Scan for the cell matching the given text and deliver its (x, y) coordinate at center. 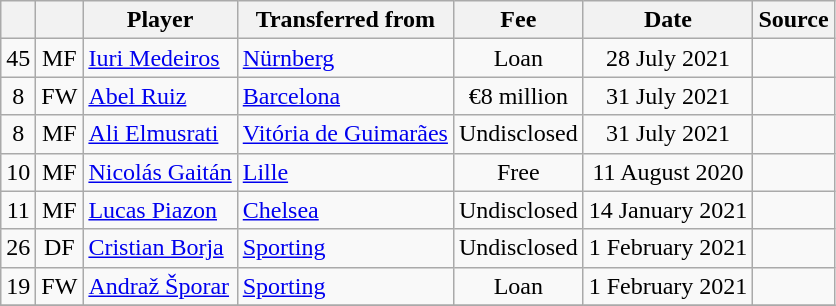
11 August 2020 (668, 172)
Source (794, 20)
Lucas Piazon (160, 210)
14 January 2021 (668, 210)
Nicolás Gaitán (160, 172)
Vitória de Guimarães (345, 134)
€8 million (518, 96)
Iuri Medeiros (160, 58)
Date (668, 20)
Free (518, 172)
Andraž Šporar (160, 286)
Ali Elmusrati (160, 134)
10 (18, 172)
26 (18, 248)
Cristian Borja (160, 248)
Barcelona (345, 96)
DF (60, 248)
28 July 2021 (668, 58)
Transferred from (345, 20)
Abel Ruiz (160, 96)
Chelsea (345, 210)
Nürnberg (345, 58)
19 (18, 286)
Lille (345, 172)
11 (18, 210)
Player (160, 20)
Fee (518, 20)
45 (18, 58)
